Determine the [x, y] coordinate at the center of the cell enclosing the given text.  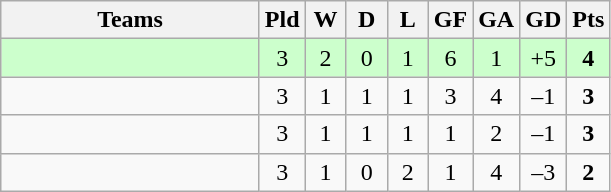
L [408, 20]
+5 [544, 58]
GF [450, 20]
Pld [282, 20]
6 [450, 58]
D [366, 20]
W [326, 20]
Pts [588, 20]
GD [544, 20]
–3 [544, 172]
Teams [130, 20]
GA [496, 20]
